Return the [X, Y] coordinate for the center point of the cell that contains the specified text.  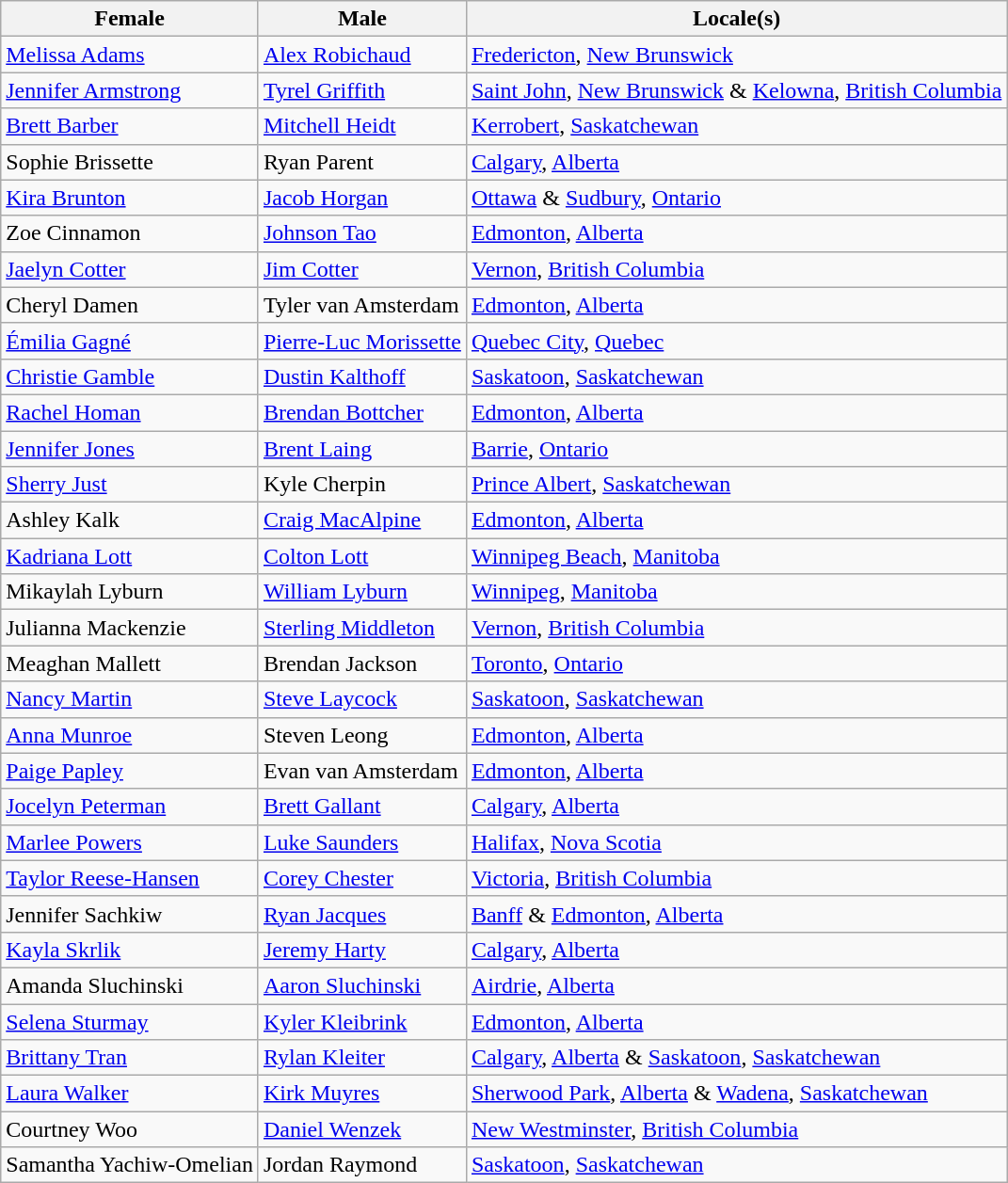
Tyler van Amsterdam [361, 305]
Victoria, British Columbia [736, 878]
Ryan Parent [361, 162]
Johnson Tao [361, 233]
Kyler Kleibrink [361, 1021]
Alex Robichaud [361, 55]
Paige Papley [130, 771]
Jocelyn Peterman [130, 807]
Cheryl Damen [130, 305]
Sherwood Park, Alberta & Wadena, Saskatchewan [736, 1094]
Selena Sturmay [130, 1021]
Julianna Mackenzie [130, 628]
Barrie, Ontario [736, 449]
Sherry Just [130, 485]
Jacob Horgan [361, 198]
Melissa Adams [130, 55]
Amanda Sluchinski [130, 985]
New Westminster, British Columbia [736, 1129]
Sterling Middleton [361, 628]
Evan van Amsterdam [361, 771]
Airdrie, Alberta [736, 985]
Zoe Cinnamon [130, 233]
Fredericton, New Brunswick [736, 55]
Steven Leong [361, 735]
Meaghan Mallett [130, 663]
Samantha Yachiw-Omelian [130, 1165]
Nancy Martin [130, 699]
Rachel Homan [130, 412]
Jordan Raymond [361, 1165]
Sophie Brissette [130, 162]
Luke Saunders [361, 842]
Pierre-Luc Morissette [361, 341]
Male [361, 19]
Kerrobert, Saskatchewan [736, 126]
William Lyburn [361, 592]
Taylor Reese-Hansen [130, 878]
Kira Brunton [130, 198]
Kayla Skrlik [130, 950]
Toronto, Ontario [736, 663]
Craig MacAlpine [361, 520]
Tyrel Griffith [361, 90]
Rylan Kleiter [361, 1058]
Ryan Jacques [361, 914]
Colton Lott [361, 556]
Winnipeg Beach, Manitoba [736, 556]
Laura Walker [130, 1094]
Corey Chester [361, 878]
Kyle Cherpin [361, 485]
Mikaylah Lyburn [130, 592]
Ottawa & Sudbury, Ontario [736, 198]
Locale(s) [736, 19]
Halifax, Nova Scotia [736, 842]
Banff & Edmonton, Alberta [736, 914]
Brittany Tran [130, 1058]
Jennifer Armstrong [130, 90]
Brett Barber [130, 126]
Anna Munroe [130, 735]
Jennifer Sachkiw [130, 914]
Émilia Gagné [130, 341]
Jennifer Jones [130, 449]
Marlee Powers [130, 842]
Daniel Wenzek [361, 1129]
Calgary, Alberta & Saskatoon, Saskatchewan [736, 1058]
Prince Albert, Saskatchewan [736, 485]
Jaelyn Cotter [130, 269]
Jim Cotter [361, 269]
Quebec City, Quebec [736, 341]
Aaron Sluchinski [361, 985]
Brendan Bottcher [361, 412]
Christie Gamble [130, 376]
Female [130, 19]
Steve Laycock [361, 699]
Kirk Muyres [361, 1094]
Winnipeg, Manitoba [736, 592]
Jeremy Harty [361, 950]
Dustin Kalthoff [361, 376]
Kadriana Lott [130, 556]
Courtney Woo [130, 1129]
Ashley Kalk [130, 520]
Brent Laing [361, 449]
Brett Gallant [361, 807]
Brendan Jackson [361, 663]
Saint John, New Brunswick & Kelowna, British Columbia [736, 90]
Mitchell Heidt [361, 126]
